For the text-containing cell, return its midpoint in (X, Y) coordinate format. 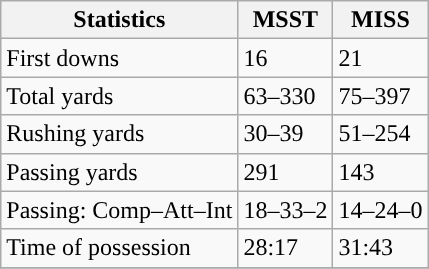
14–24–0 (380, 210)
16 (286, 58)
30–39 (286, 134)
Total yards (120, 96)
Passing yards (120, 172)
75–397 (380, 96)
First downs (120, 58)
Passing: Comp–Att–Int (120, 210)
Statistics (120, 20)
143 (380, 172)
31:43 (380, 248)
291 (286, 172)
18–33–2 (286, 210)
Time of possession (120, 248)
MSST (286, 20)
21 (380, 58)
Rushing yards (120, 134)
28:17 (286, 248)
MISS (380, 20)
51–254 (380, 134)
63–330 (286, 96)
